For the text-containing cell, return its midpoint in [X, Y] coordinate format. 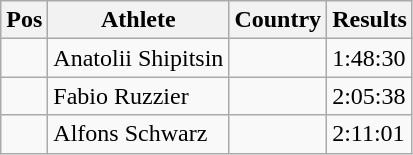
Country [278, 20]
1:48:30 [370, 58]
Pos [24, 20]
2:11:01 [370, 134]
Athlete [138, 20]
2:05:38 [370, 96]
Fabio Ruzzier [138, 96]
Anatolii Shipitsin [138, 58]
Results [370, 20]
Alfons Schwarz [138, 134]
